Provide the (X, Y) coordinate of the cell's center where the given text is located.  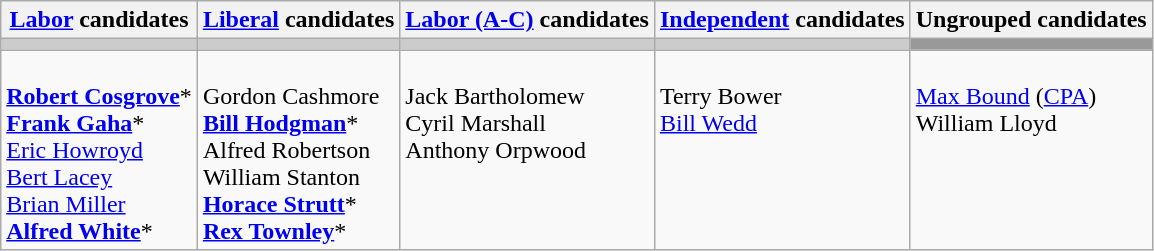
Max Bound (CPA) William Lloyd (1031, 150)
Labor (A-C) candidates (528, 20)
Jack Bartholomew Cyril Marshall Anthony Orpwood (528, 150)
Gordon Cashmore Bill Hodgman* Alfred Robertson William Stanton Horace Strutt* Rex Townley* (298, 150)
Liberal candidates (298, 20)
Robert Cosgrove* Frank Gaha* Eric Howroyd Bert Lacey Brian Miller Alfred White* (100, 150)
Independent candidates (782, 20)
Terry Bower Bill Wedd (782, 150)
Ungrouped candidates (1031, 20)
Labor candidates (100, 20)
